Extract the [X, Y] coordinate from the center of the cell holding the provided text.  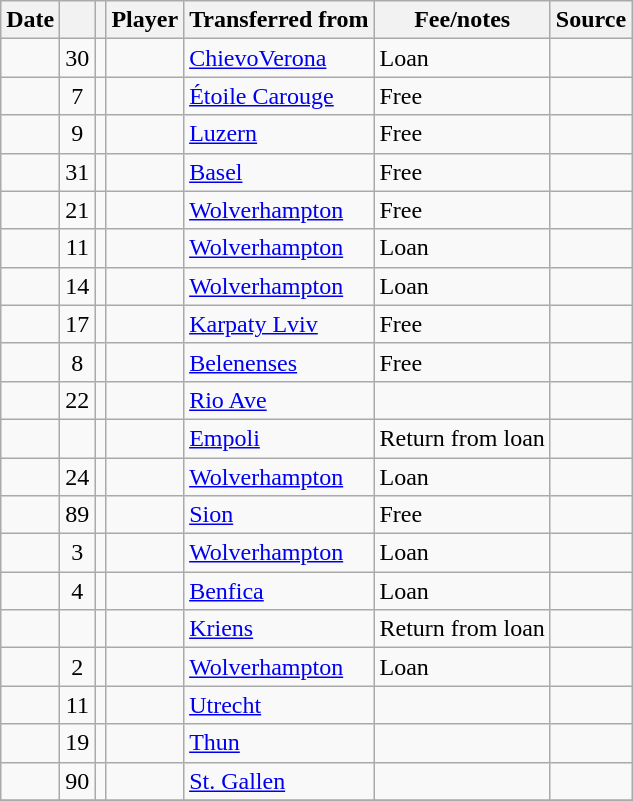
9 [78, 134]
Étoile Carouge [279, 96]
4 [78, 591]
24 [78, 477]
St. Gallen [279, 781]
Utrecht [279, 705]
14 [78, 286]
8 [78, 362]
Player [145, 20]
90 [78, 781]
Basel [279, 172]
ChievoVerona [279, 58]
Karpaty Lviv [279, 324]
22 [78, 400]
Date [30, 20]
Rio Ave [279, 400]
17 [78, 324]
Source [590, 20]
Empoli [279, 438]
89 [78, 515]
Belenenses [279, 362]
Luzern [279, 134]
31 [78, 172]
3 [78, 553]
Thun [279, 743]
Fee/notes [462, 20]
Transferred from [279, 20]
2 [78, 667]
Kriens [279, 629]
30 [78, 58]
7 [78, 96]
21 [78, 210]
Sion [279, 515]
19 [78, 743]
Benfica [279, 591]
